Detect which cell encompasses the target text, then output its (X, Y) center coordinate. 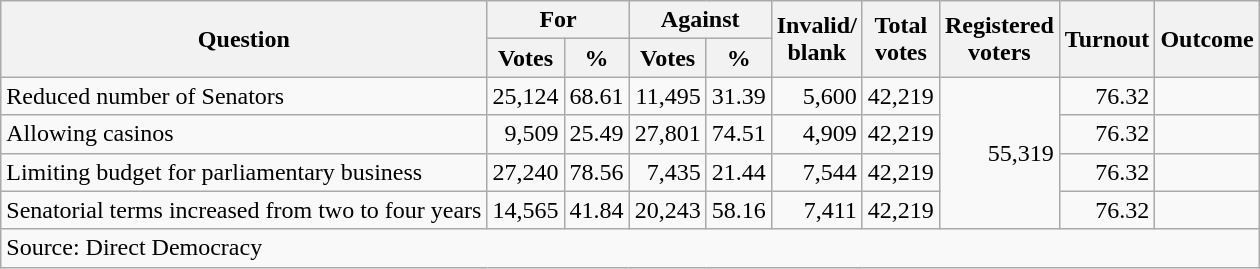
Reduced number of Senators (244, 96)
68.61 (596, 96)
55,319 (999, 153)
Senatorial terms increased from two to four years (244, 210)
5,600 (816, 96)
Limiting budget for parliamentary business (244, 172)
9,509 (526, 134)
7,544 (816, 172)
Against (700, 20)
78.56 (596, 172)
58.16 (738, 210)
Allowing casinos (244, 134)
74.51 (738, 134)
Registeredvoters (999, 39)
Source: Direct Democracy (630, 248)
For (558, 20)
25,124 (526, 96)
Invalid/blank (816, 39)
11,495 (668, 96)
Question (244, 39)
4,909 (816, 134)
7,411 (816, 210)
27,801 (668, 134)
31.39 (738, 96)
20,243 (668, 210)
27,240 (526, 172)
14,565 (526, 210)
21.44 (738, 172)
Totalvotes (900, 39)
Outcome (1207, 39)
41.84 (596, 210)
25.49 (596, 134)
Turnout (1107, 39)
7,435 (668, 172)
